Detect which cell encompasses the target text, then output its (x, y) center coordinate. 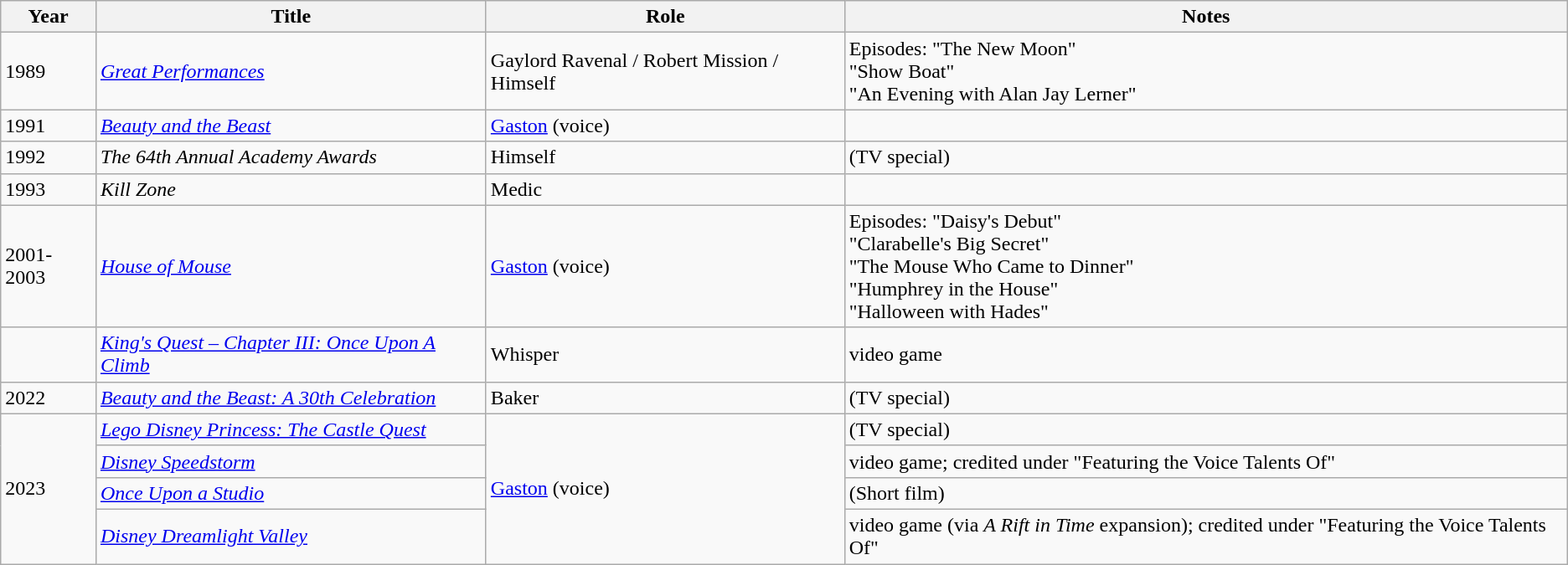
Great Performances (291, 71)
2022 (49, 398)
Episodes: "Daisy's Debut""Clarabelle's Big Secret""The Mouse Who Came to Dinner""Humphrey in the House""Halloween with Hades" (1206, 266)
Medic (665, 189)
Notes (1206, 17)
video game; credited under "Featuring the Voice Talents Of" (1206, 461)
Year (49, 17)
Gaylord Ravenal / Robert Mission / Himself (665, 71)
Title (291, 17)
King's Quest – Chapter III: Once Upon A Climb (291, 355)
video game (via A Rift in Time expansion); credited under "Featuring the Voice Talents Of" (1206, 536)
House of Mouse (291, 266)
The 64th Annual Academy Awards (291, 157)
Whisper (665, 355)
video game (1206, 355)
1992 (49, 157)
Disney Speedstorm (291, 461)
1991 (49, 126)
Once Upon a Studio (291, 493)
1989 (49, 71)
Role (665, 17)
Beauty and the Beast: A 30th Celebration (291, 398)
1993 (49, 189)
Baker (665, 398)
Lego Disney Princess: The Castle Quest (291, 429)
2001-2003 (49, 266)
Himself (665, 157)
Disney Dreamlight Valley (291, 536)
Beauty and the Beast (291, 126)
Episodes: "The New Moon""Show Boat""An Evening with Alan Jay Lerner" (1206, 71)
2023 (49, 489)
(Short film) (1206, 493)
Kill Zone (291, 189)
